Output the [x, y] coordinate of the center of the cell containing the given text.  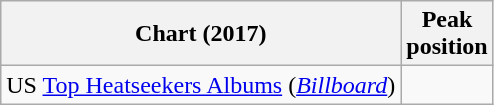
Chart (2017) [201, 34]
Peakposition [447, 34]
US Top Heatseekers Albums (Billboard) [201, 85]
